Detect which cell encompasses the target text, then output its [x, y] center coordinate. 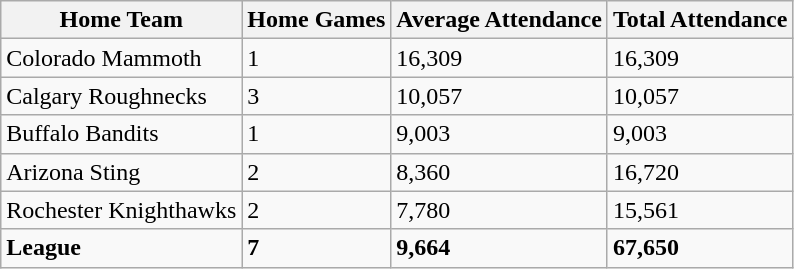
Home Games [316, 20]
7,780 [500, 210]
3 [316, 96]
Home Team [122, 20]
Arizona Sting [122, 172]
15,561 [700, 210]
Average Attendance [500, 20]
Rochester Knighthawks [122, 210]
Colorado Mammoth [122, 58]
16,720 [700, 172]
League [122, 248]
Buffalo Bandits [122, 134]
7 [316, 248]
8,360 [500, 172]
9,664 [500, 248]
Calgary Roughnecks [122, 96]
Total Attendance [700, 20]
67,650 [700, 248]
